Search for the cell housing the specified text and yield its [X, Y] center coordinate. 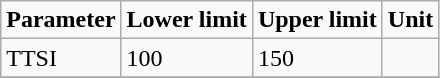
Upper limit [317, 20]
Lower limit [186, 20]
TTSI [61, 58]
150 [317, 58]
100 [186, 58]
Unit [410, 20]
Parameter [61, 20]
